Detect which cell encompasses the target text, then output its [X, Y] center coordinate. 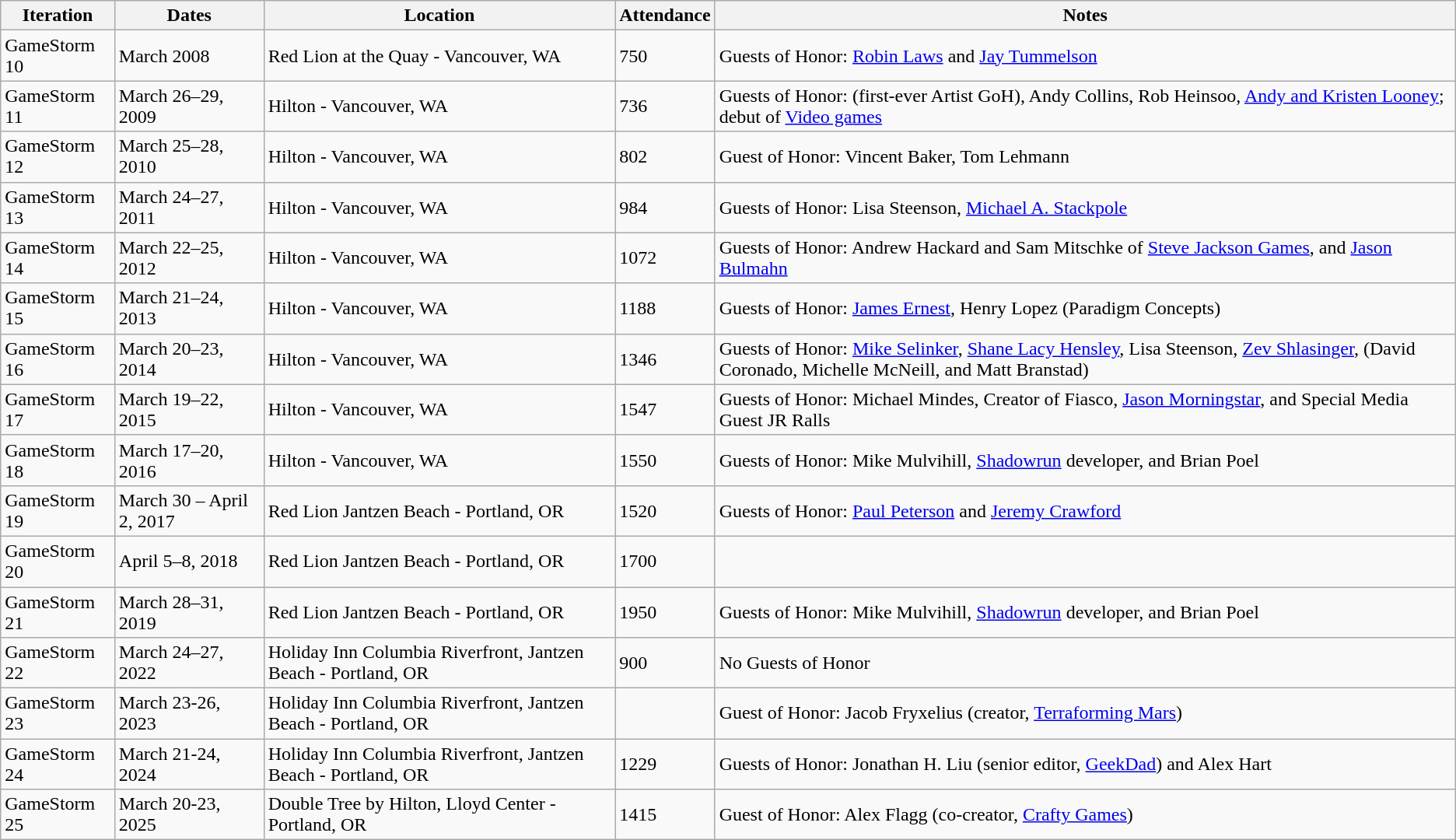
Notes [1085, 16]
GameStorm 11 [58, 106]
1700 [665, 562]
Guest of Honor: Vincent Baker, Tom Lehmann [1085, 157]
Guests of Honor: Mike Selinker, Shane Lacy Hensley, Lisa Steenson, Zev Shlasinger, (David Coronado, Michelle McNeill, and Matt Branstad) [1085, 359]
736 [665, 106]
March 20-23, 2025 [189, 815]
GameStorm 17 [58, 409]
GameStorm 21 [58, 611]
Dates [189, 16]
GameStorm 15 [58, 308]
GameStorm 12 [58, 157]
GameStorm 25 [58, 815]
Guests of Honor: Jonathan H. Liu (senior editor, GeekDad) and Alex Hart [1085, 764]
Red Lion at the Quay - Vancouver, WA [439, 56]
Guests of Honor: Michael Mindes, Creator of Fiasco, Jason Morningstar, and Special Media Guest JR Ralls [1085, 409]
No Guests of Honor [1085, 663]
March 2008 [189, 56]
1415 [665, 815]
GameStorm 22 [58, 663]
Guest of Honor: Alex Flagg (co-creator, Crafty Games) [1085, 815]
Guests of Honor: Andrew Hackard and Sam Mitschke of Steve Jackson Games, and Jason Bulmahn [1085, 258]
1188 [665, 308]
March 28–31, 2019 [189, 611]
984 [665, 207]
March 21–24, 2013 [189, 308]
March 22–25, 2012 [189, 258]
Guests of Honor: (first-ever Artist GoH), Andy Collins, Rob Heinsoo, Andy and Kristen Looney; debut of Video games [1085, 106]
750 [665, 56]
1550 [665, 460]
Guests of Honor: Paul Peterson and Jeremy Crawford [1085, 510]
GameStorm 20 [58, 562]
March 17–20, 2016 [189, 460]
March 25–28, 2010 [189, 157]
Attendance [665, 16]
GameStorm 24 [58, 764]
March 23-26, 2023 [189, 714]
Guest of Honor: Jacob Fryxelius (creator, Terraforming Mars) [1085, 714]
GameStorm 14 [58, 258]
March 26–29, 2009 [189, 106]
March 30 – April 2, 2017 [189, 510]
1547 [665, 409]
1072 [665, 258]
1520 [665, 510]
GameStorm 19 [58, 510]
March 20–23, 2014 [189, 359]
March 24–27, 2011 [189, 207]
Guests of Honor: Lisa Steenson, Michael A. Stackpole [1085, 207]
802 [665, 157]
April 5–8, 2018 [189, 562]
900 [665, 663]
March 24–27, 2022 [189, 663]
GameStorm 23 [58, 714]
March 19–22, 2015 [189, 409]
Guests of Honor: James Ernest, Henry Lopez (Paradigm Concepts) [1085, 308]
Guests of Honor: Robin Laws and Jay Tummelson [1085, 56]
Iteration [58, 16]
Location [439, 16]
1346 [665, 359]
GameStorm 13 [58, 207]
March 21-24, 2024 [189, 764]
1229 [665, 764]
Double Tree by Hilton, Lloyd Center - Portland, OR [439, 815]
GameStorm 16 [58, 359]
1950 [665, 611]
GameStorm 18 [58, 460]
GameStorm 10 [58, 56]
